Locate the cell with the specified text and output its [x, y] center coordinate. 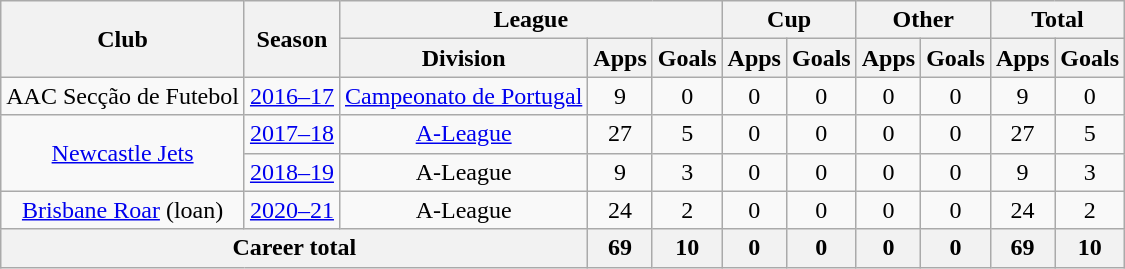
Club [123, 39]
Campeonato de Portugal [463, 96]
Newcastle Jets [123, 153]
2017–18 [292, 134]
2020–21 [292, 210]
Brisbane Roar (loan) [123, 210]
League [530, 20]
Division [463, 58]
Other [923, 20]
Cup [789, 20]
2018–19 [292, 172]
2016–17 [292, 96]
AAC Secção de Futebol [123, 96]
Season [292, 39]
Career total [294, 248]
Total [1057, 20]
